Scan for the cell matching the given text and deliver its [X, Y] coordinate at center. 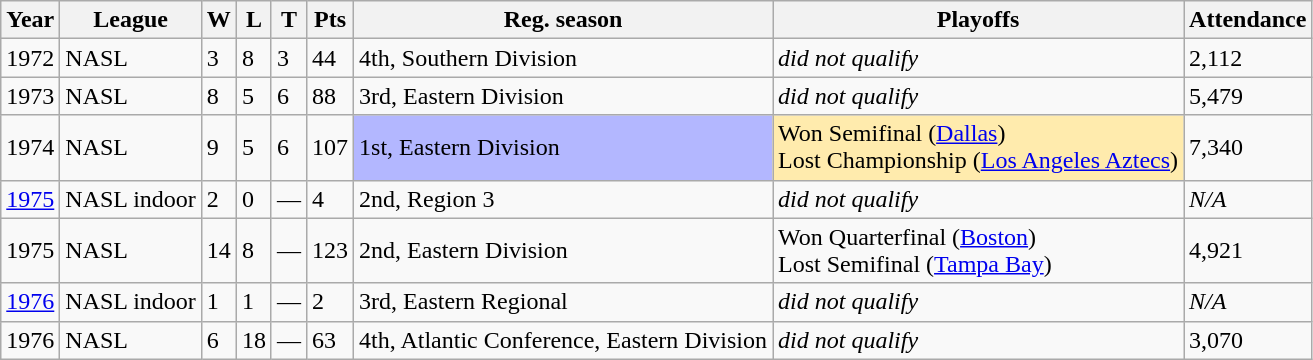
5,479 [1248, 96]
3,070 [1248, 340]
88 [330, 96]
123 [330, 250]
Pts [330, 20]
14 [218, 250]
1st, Eastern Division [564, 148]
18 [254, 340]
3rd, Eastern Regional [564, 302]
2nd, Eastern Division [564, 250]
Reg. season [564, 20]
0 [254, 199]
T [288, 20]
W [218, 20]
4th, Southern Division [564, 58]
Year [30, 20]
107 [330, 148]
1974 [30, 148]
Won Semifinal (Dallas)Lost Championship (Los Angeles Aztecs) [978, 148]
9 [218, 148]
1973 [30, 96]
2,112 [1248, 58]
3rd, Eastern Division [564, 96]
4,921 [1248, 250]
44 [330, 58]
Attendance [1248, 20]
1972 [30, 58]
4 [330, 199]
7,340 [1248, 148]
L [254, 20]
4th, Atlantic Conference, Eastern Division [564, 340]
League [131, 20]
Playoffs [978, 20]
2nd, Region 3 [564, 199]
Won Quarterfinal (Boston)Lost Semifinal (Tampa Bay) [978, 250]
63 [330, 340]
